Find where the given text appears and provide that cell's center as [x, y] coordinate. 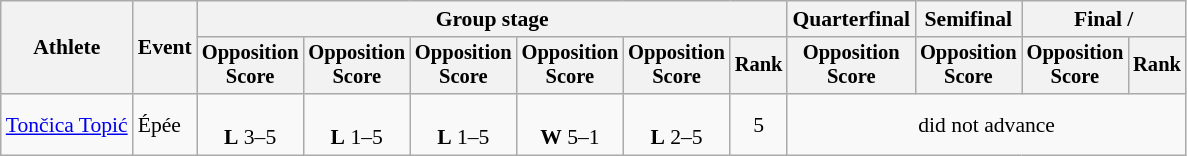
W 5–1 [570, 124]
Group stage [492, 19]
did not advance [986, 124]
Tončica Topić [67, 124]
Semifinal [968, 19]
Event [165, 48]
Quarterfinal [851, 19]
Final / [1104, 19]
5 [759, 124]
L 2–5 [676, 124]
Athlete [67, 48]
L 3–5 [250, 124]
Épée [165, 124]
